Detect which cell encompasses the target text, then output its (x, y) center coordinate. 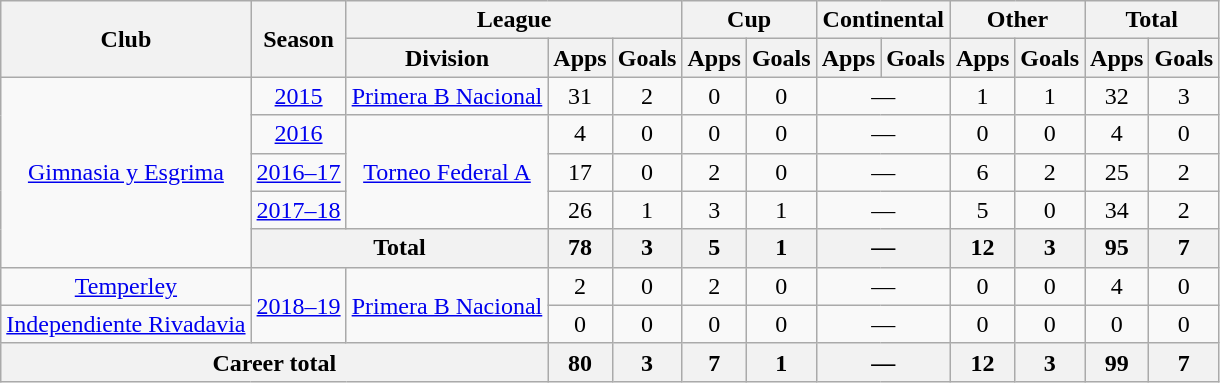
6 (982, 172)
95 (1117, 248)
80 (580, 362)
Continental (883, 20)
Cup (749, 20)
31 (580, 96)
2016–17 (298, 172)
2015 (298, 96)
Season (298, 39)
2017–18 (298, 210)
Division (447, 58)
17 (580, 172)
League (514, 20)
Career total (274, 362)
32 (1117, 96)
Club (126, 39)
Torneo Federal A (447, 172)
25 (1117, 172)
Temperley (126, 286)
2018–19 (298, 305)
2016 (298, 134)
26 (580, 210)
Other (1017, 20)
34 (1117, 210)
99 (1117, 362)
78 (580, 248)
Gimnasia y Esgrima (126, 172)
Independiente Rivadavia (126, 324)
